Extract the [X, Y] coordinate from the center of the cell holding the provided text.  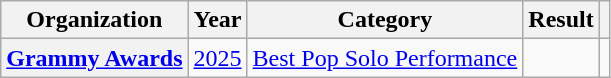
Best Pop Solo Performance [385, 58]
Year [218, 20]
Category [385, 20]
Organization [94, 20]
2025 [218, 58]
Grammy Awards [94, 58]
Result [561, 20]
